Find where the given text appears and provide that cell's center as (x, y) coordinate. 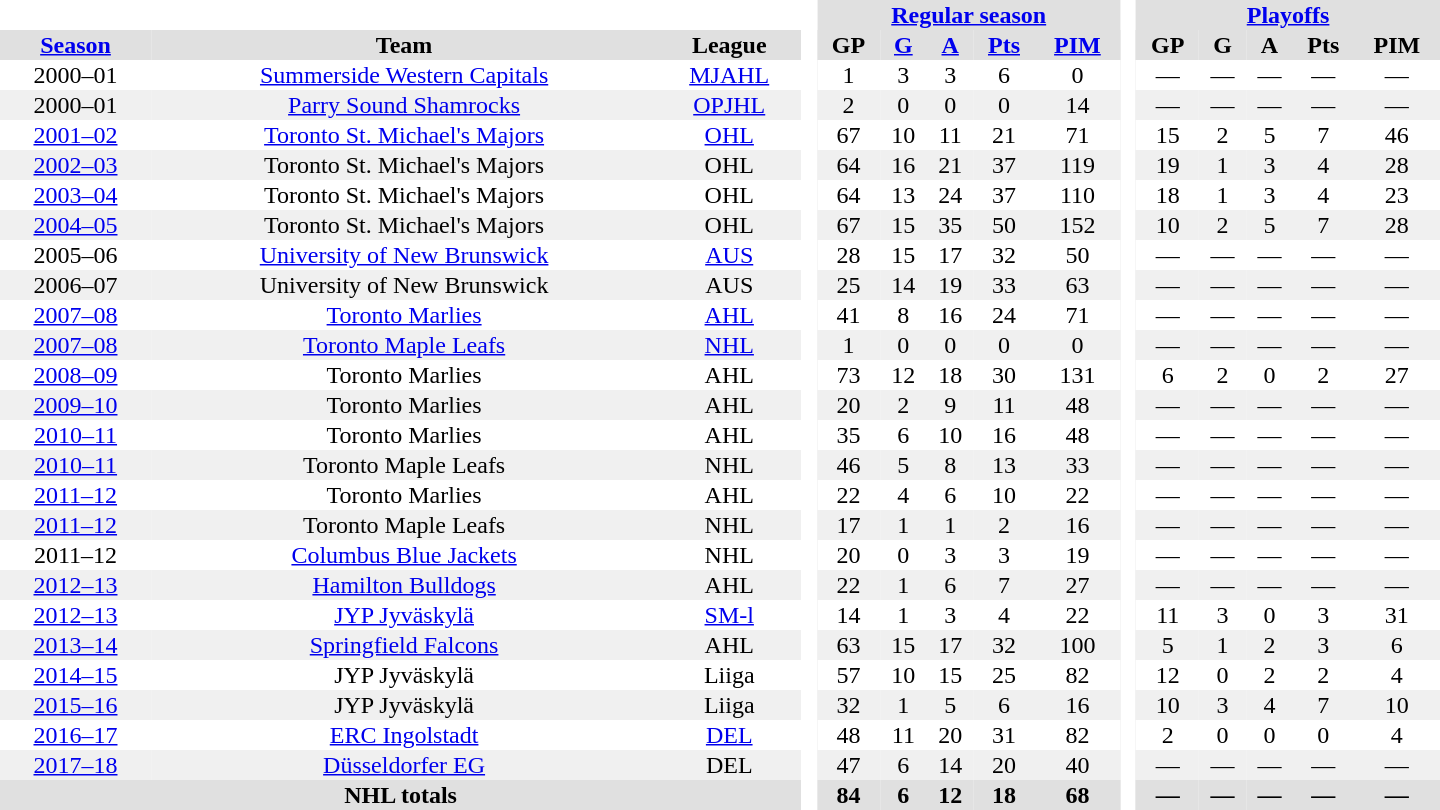
SM-l (729, 615)
NHL totals (400, 795)
40 (1077, 765)
Springfield Falcons (404, 645)
47 (848, 765)
Team (404, 45)
2006–07 (76, 285)
2013–14 (76, 645)
84 (848, 795)
MJAHL (729, 75)
Columbus Blue Jackets (404, 555)
68 (1077, 795)
41 (848, 315)
Regular season (969, 15)
2015–16 (76, 705)
73 (848, 375)
2001–02 (76, 135)
119 (1077, 165)
30 (1004, 375)
2005–06 (76, 255)
Hamilton Bulldogs (404, 585)
2008–09 (76, 375)
110 (1077, 195)
League (729, 45)
Summerside Western Capitals (404, 75)
152 (1077, 225)
2004–05 (76, 225)
OPJHL (729, 105)
Parry Sound Shamrocks (404, 105)
Season (76, 45)
23 (1397, 195)
131 (1077, 375)
Düsseldorfer EG (404, 765)
100 (1077, 645)
2016–17 (76, 735)
2009–10 (76, 405)
ERC Ingolstadt (404, 735)
2003–04 (76, 195)
2014–15 (76, 675)
2002–03 (76, 165)
2017–18 (76, 765)
57 (848, 675)
Playoffs (1288, 15)
9 (950, 405)
